Search for the cell housing the specified text and yield its [X, Y] center coordinate. 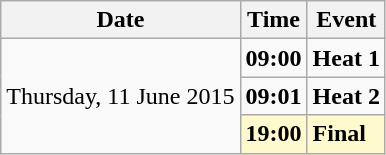
Date [120, 20]
09:01 [274, 96]
Heat 1 [346, 58]
19:00 [274, 134]
Thursday, 11 June 2015 [120, 96]
Time [274, 20]
Heat 2 [346, 96]
Event [346, 20]
Final [346, 134]
09:00 [274, 58]
